From the cell containing the given text, extract its center point as [x, y] coordinate. 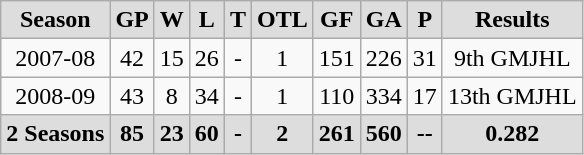
L [206, 20]
13th GMJHL [512, 96]
-- [424, 134]
26 [206, 58]
15 [172, 58]
P [424, 20]
560 [384, 134]
31 [424, 58]
334 [384, 96]
261 [336, 134]
2007-08 [56, 58]
T [238, 20]
226 [384, 58]
OTL [282, 20]
43 [132, 96]
Season [56, 20]
2008-09 [56, 96]
GF [336, 20]
42 [132, 58]
151 [336, 58]
8 [172, 96]
85 [132, 134]
34 [206, 96]
0.282 [512, 134]
9th GMJHL [512, 58]
2 Seasons [56, 134]
2 [282, 134]
GA [384, 20]
Results [512, 20]
GP [132, 20]
W [172, 20]
60 [206, 134]
17 [424, 96]
110 [336, 96]
23 [172, 134]
